Return [X, Y] of the center of cell containing provided text 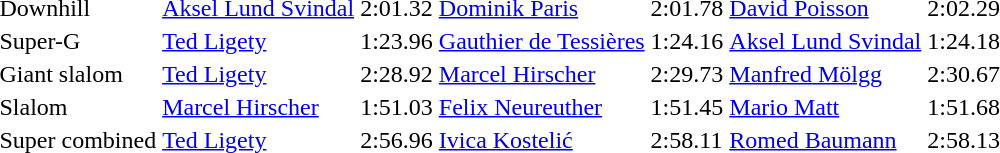
Gauthier de Tessières [542, 41]
Mario Matt [826, 107]
Manfred Mölgg [826, 74]
2:29.73 [687, 74]
Aksel Lund Svindal [826, 41]
1:51.03 [397, 107]
Felix Neureuther [542, 107]
2:28.92 [397, 74]
1:23.96 [397, 41]
1:24.16 [687, 41]
1:51.45 [687, 107]
